For the text-containing cell, return its midpoint in [X, Y] coordinate format. 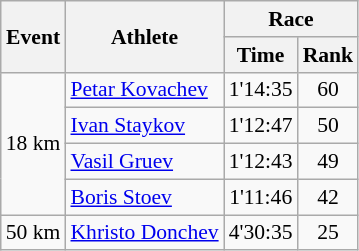
Athlete [144, 36]
1'12:47 [261, 126]
Rank [328, 55]
Event [34, 36]
42 [328, 197]
1'11:46 [261, 197]
1'14:35 [261, 90]
49 [328, 162]
Time [261, 55]
60 [328, 90]
4'30:35 [261, 233]
Ivan Staykov [144, 126]
Khristo Donchev [144, 233]
25 [328, 233]
1'12:43 [261, 162]
50 km [34, 233]
Race [292, 19]
18 km [34, 143]
50 [328, 126]
Vasil Gruev [144, 162]
Petar Kovachev [144, 90]
Boris Stoev [144, 197]
